Return the (X, Y) coordinate for the center point of the cell that contains the specified text.  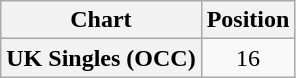
Position (248, 20)
Chart (101, 20)
UK Singles (OCC) (101, 58)
16 (248, 58)
